Capture the cell that displays the provided text and extract its [x, y] central coordinate. 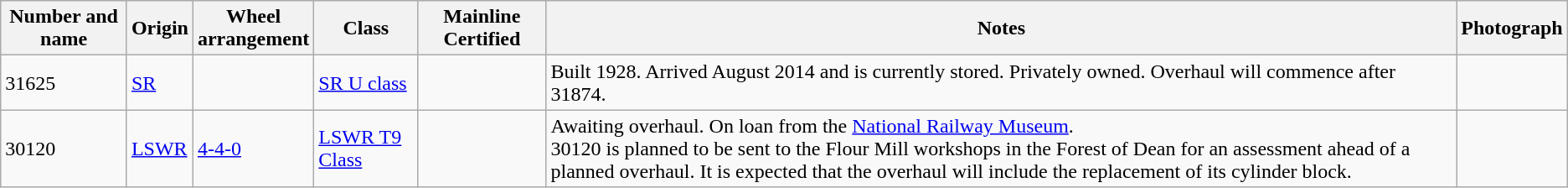
SR U class [366, 82]
LSWR [159, 149]
Number and name [64, 29]
Photograph [1512, 29]
30120 [64, 149]
LSWR T9 Class [366, 149]
Wheelarrangement [253, 29]
Mainline Certified [482, 29]
4-4-0 [253, 149]
Notes [1002, 29]
31625 [64, 82]
Origin [159, 29]
Built 1928. Arrived August 2014 and is currently stored. Privately owned. Overhaul will commence after 31874. [1002, 82]
SR [159, 82]
Class [366, 29]
